Return [X, Y] of the center of cell containing provided text 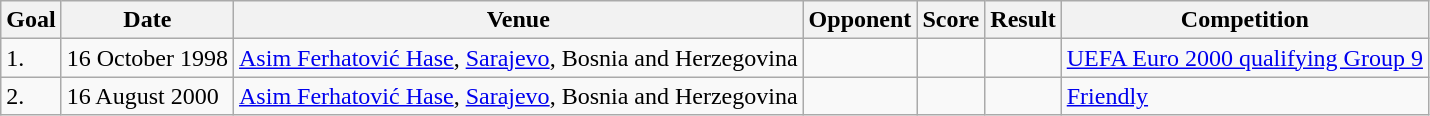
16 October 1998 [147, 58]
UEFA Euro 2000 qualifying Group 9 [1244, 58]
Venue [519, 20]
16 August 2000 [147, 96]
Competition [1244, 20]
Score [951, 20]
Friendly [1244, 96]
Date [147, 20]
1. [31, 58]
Result [1023, 20]
Opponent [860, 20]
2. [31, 96]
Goal [31, 20]
